For the text-containing cell, return its midpoint in [x, y] coordinate format. 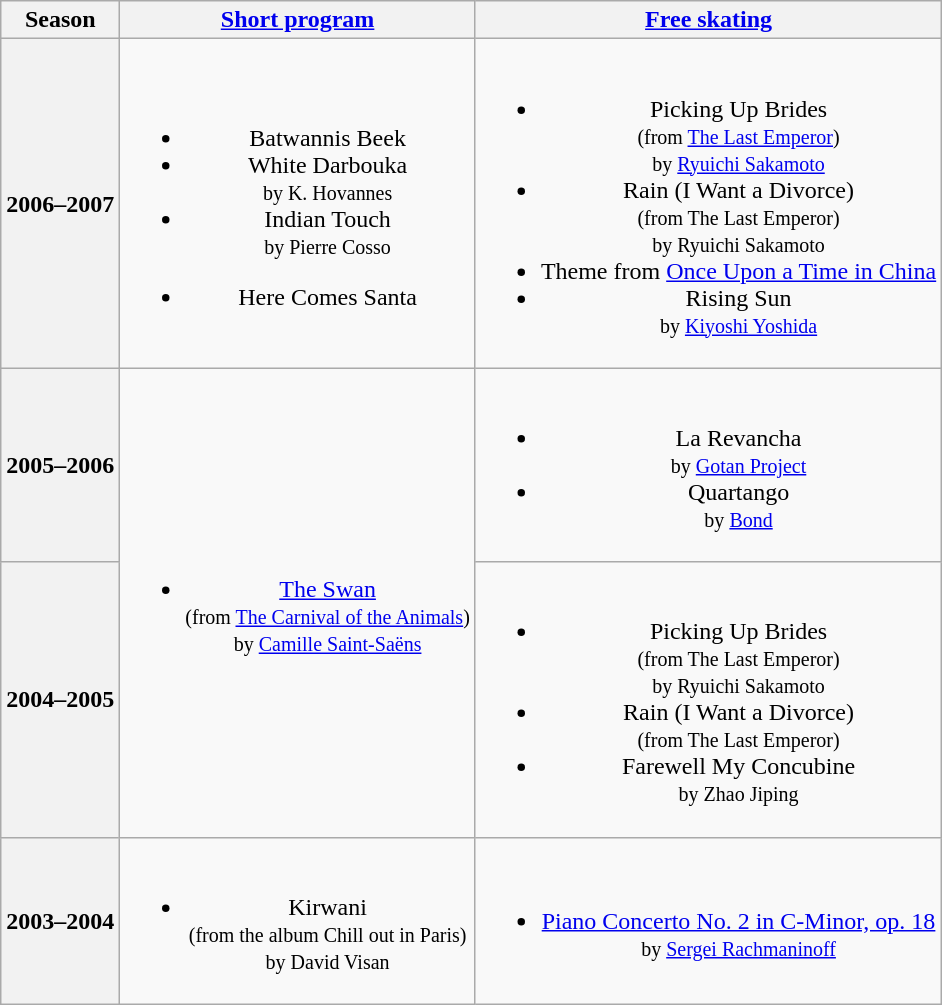
Season [60, 20]
2006–2007 [60, 204]
2003–2004 [60, 920]
La Revancha by Gotan Project Quartango by Bond [708, 465]
2004–2005 [60, 700]
2005–2006 [60, 465]
Batwannis BeekWhite Darbouka by K. Hovannes Indian Touch by Pierre Cosso Here Comes Santa [298, 204]
Short program [298, 20]
The Swan (from The Carnival of the Animals) by Camille Saint-Saëns [298, 602]
Kirwani (from the album Chill out in Paris) by David Visan [298, 920]
Picking Up Brides (from The Last Emperor) by Ryuichi Sakamoto Rain (I Want a Divorce) (from The Last Emperor) Farewell My Concubine by Zhao Jiping [708, 700]
Free skating [708, 20]
Piano Concerto No. 2 in C-Minor, op. 18 by Sergei Rachmaninoff [708, 920]
